Capture the cell that displays the provided text and extract its (x, y) central coordinate. 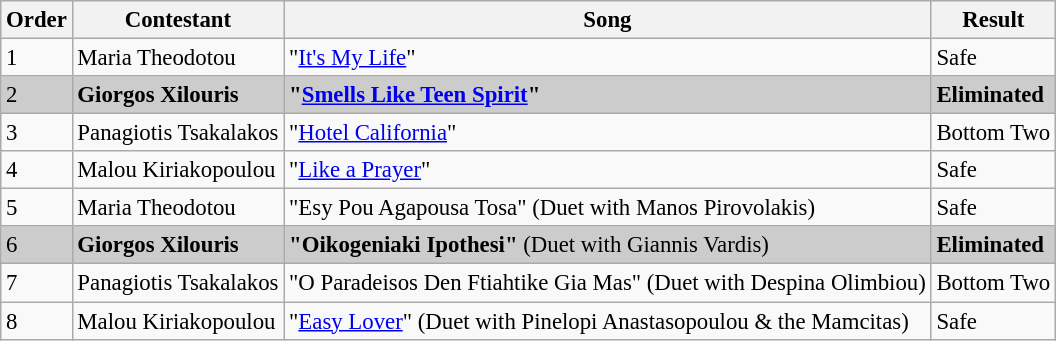
6 (36, 245)
2 (36, 95)
3 (36, 133)
1 (36, 58)
5 (36, 208)
Contestant (178, 20)
7 (36, 283)
Song (608, 20)
"Easy Lover" (Duet with Pinelopi Anastasopoulou & the Mamcitas) (608, 321)
"It's My Life" (608, 58)
Order (36, 20)
"Esy Pou Agapousa Tosa" (Duet with Manos Pirovolakis) (608, 208)
"Hotel California" (608, 133)
Result (993, 20)
"Oikogeniaki Ipothesi" (Duet with Giannis Vardis) (608, 245)
"Like a Prayer" (608, 170)
4 (36, 170)
"O Paradeisos Den Ftiahtike Gia Mas" (Duet with Despina Olimbiou) (608, 283)
"Smells Like Teen Spirit" (608, 95)
8 (36, 321)
